Detect which cell encompasses the target text, then output its [x, y] center coordinate. 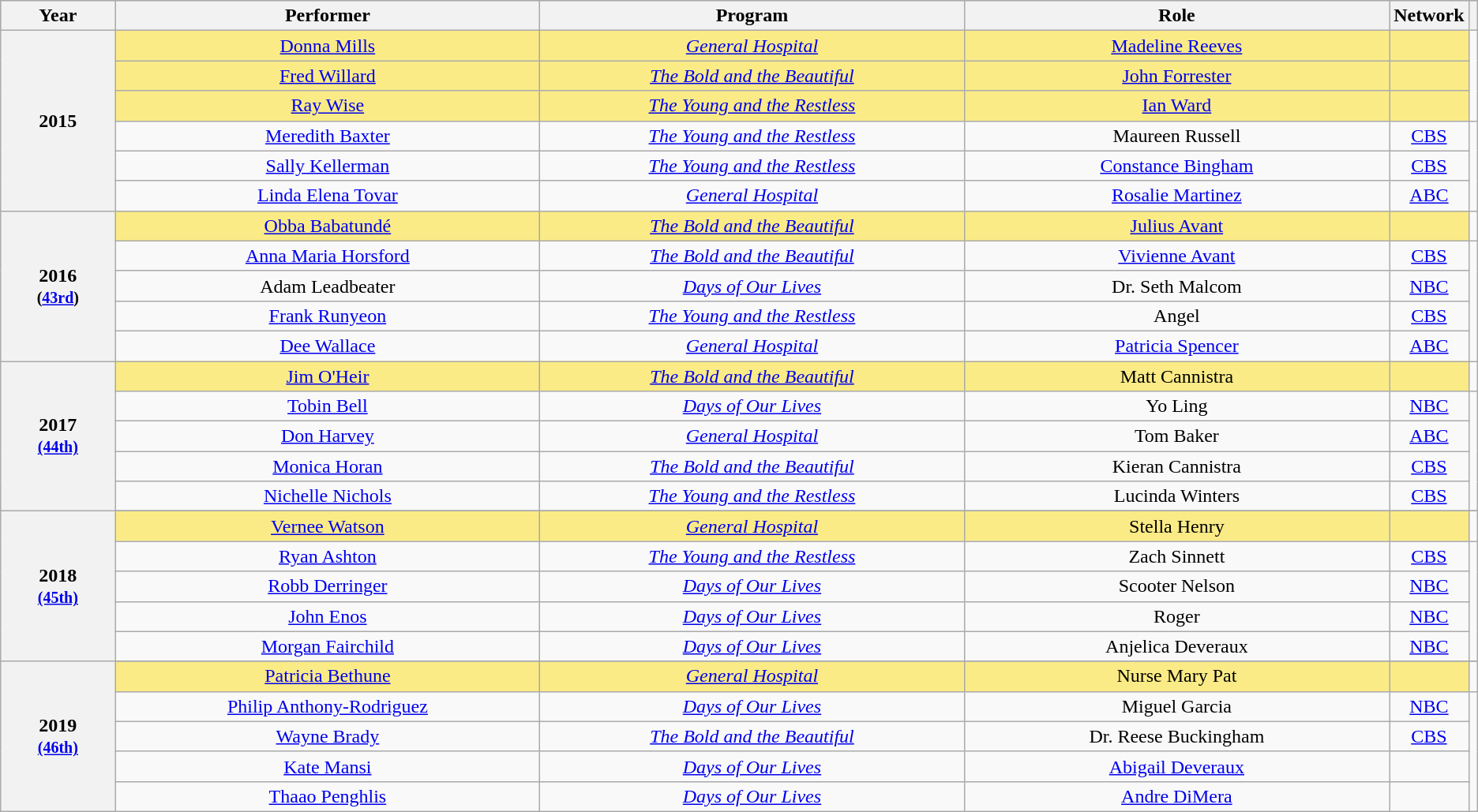
Tobin Bell [328, 406]
2015 [58, 121]
Performer [328, 16]
Madeline Reeves [1176, 46]
Program [752, 16]
2019 (46th) [58, 736]
Morgan Fairchild [328, 646]
Adam Leadbeater [328, 286]
Constance Bingham [1176, 166]
Don Harvey [328, 436]
2017 (44th) [58, 436]
Anjelica Deveraux [1176, 646]
Obba Babatundé [328, 226]
Matt Cannistra [1176, 376]
Rosalie Martinez [1176, 196]
John Forrester [1176, 76]
Thaao Penghlis [328, 796]
Dee Wallace [328, 346]
Maureen Russell [1176, 136]
Lucinda Winters [1176, 496]
Kate Mansi [328, 766]
Robb Derringer [328, 586]
Patricia Bethune [328, 676]
Zach Sinnett [1176, 556]
Nichelle Nichols [328, 496]
Fred Willard [328, 76]
2018 (45th) [58, 586]
Sally Kellerman [328, 166]
2016 (43rd) [58, 286]
Stella Henry [1176, 526]
Ray Wise [328, 106]
Meredith Baxter [328, 136]
Abigail Deveraux [1176, 766]
Anna Maria Horsford [328, 256]
Vernee Watson [328, 526]
Role [1176, 16]
Jim O'Heir [328, 376]
Ian Ward [1176, 106]
John Enos [328, 616]
Julius Avant [1176, 226]
Ryan Ashton [328, 556]
Miguel Garcia [1176, 706]
Vivienne Avant [1176, 256]
Wayne Brady [328, 736]
Monica Horan [328, 466]
Andre DiMera [1176, 796]
Patricia Spencer [1176, 346]
Kieran Cannistra [1176, 466]
Donna Mills [328, 46]
Dr. Reese Buckingham [1176, 736]
Scooter Nelson [1176, 586]
Nurse Mary Pat [1176, 676]
Year [58, 16]
Frank Runyeon [328, 316]
Tom Baker [1176, 436]
Network [1429, 16]
Linda Elena Tovar [328, 196]
Angel [1176, 316]
Yo Ling [1176, 406]
Roger [1176, 616]
Dr. Seth Malcom [1176, 286]
Philip Anthony-Rodriguez [328, 706]
